Scan for the cell matching the given text and deliver its [x, y] coordinate at center. 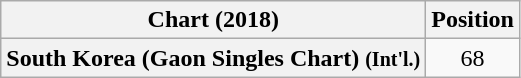
68 [473, 58]
Position [473, 20]
South Korea (Gaon Singles Chart) (Int'l.) [214, 58]
Chart (2018) [214, 20]
